Search for the cell housing the specified text and yield its [x, y] center coordinate. 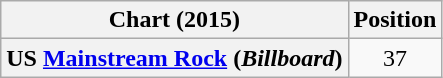
Position [395, 20]
US Mainstream Rock (Billboard) [174, 58]
Chart (2015) [174, 20]
37 [395, 58]
